Scan for the cell matching the given text and deliver its (X, Y) coordinate at center. 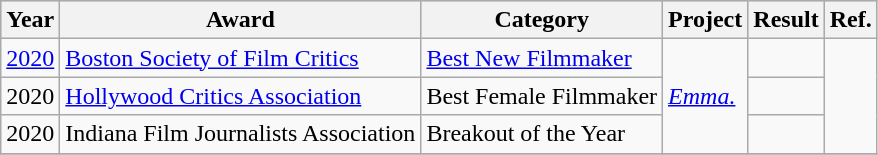
Emma. (706, 96)
Category (542, 20)
Indiana Film Journalists Association (240, 134)
Best Female Filmmaker (542, 96)
Boston Society of Film Critics (240, 58)
Result (786, 20)
Ref. (850, 20)
Hollywood Critics Association (240, 96)
Best New Filmmaker (542, 58)
Breakout of the Year (542, 134)
Award (240, 20)
Year (30, 20)
Project (706, 20)
